Determine the (x, y) coordinate at the center of the cell enclosing the given text.  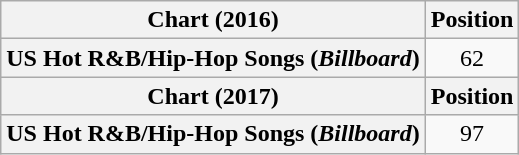
Chart (2017) (213, 96)
62 (472, 58)
97 (472, 134)
Chart (2016) (213, 20)
